Provide the (X, Y) coordinate of the cell's center where the given text is located.  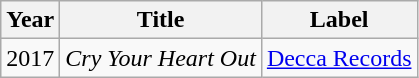
Label (339, 20)
Year (30, 20)
2017 (30, 58)
Title (161, 20)
Cry Your Heart Out (161, 58)
Decca Records (339, 58)
